Pinpoint the cell where the given text exists, returning its [x, y] midpoint coordinate. 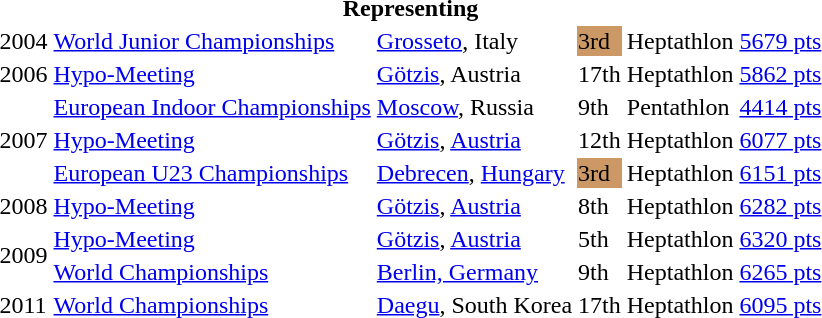
European U23 Championships [212, 173]
12th [600, 140]
World Championships [212, 272]
17th [600, 74]
Moscow, Russia [474, 107]
Debrecen, Hungary [474, 173]
World Junior Championships [212, 41]
Pentathlon [680, 107]
8th [600, 206]
5th [600, 239]
Berlin, Germany [474, 272]
European Indoor Championships [212, 107]
Grosseto, Italy [474, 41]
